Identify which cell holds the provided text, then report its (X, Y) central coordinate. 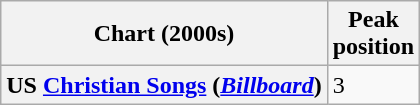
Peakposition (373, 34)
Chart (2000s) (164, 34)
3 (373, 85)
US Christian Songs (Billboard) (164, 85)
